Detect which cell encompasses the target text, then output its (X, Y) center coordinate. 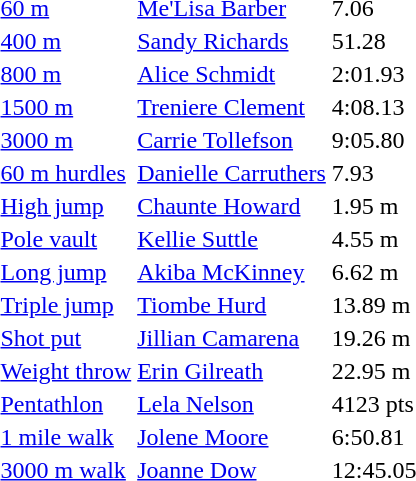
Carrie Tollefson (232, 140)
Jillian Camarena (232, 338)
Kellie Suttle (232, 239)
Danielle Carruthers (232, 173)
Erin Gilreath (232, 371)
Alice Schmidt (232, 74)
Sandy Richards (232, 41)
Treniere Clement (232, 107)
Akiba McKinney (232, 272)
Tiombe Hurd (232, 305)
Chaunte Howard (232, 206)
Lela Nelson (232, 404)
Jolene Moore (232, 437)
